Determine the (X, Y) coordinate at the center of the cell enclosing the given text.  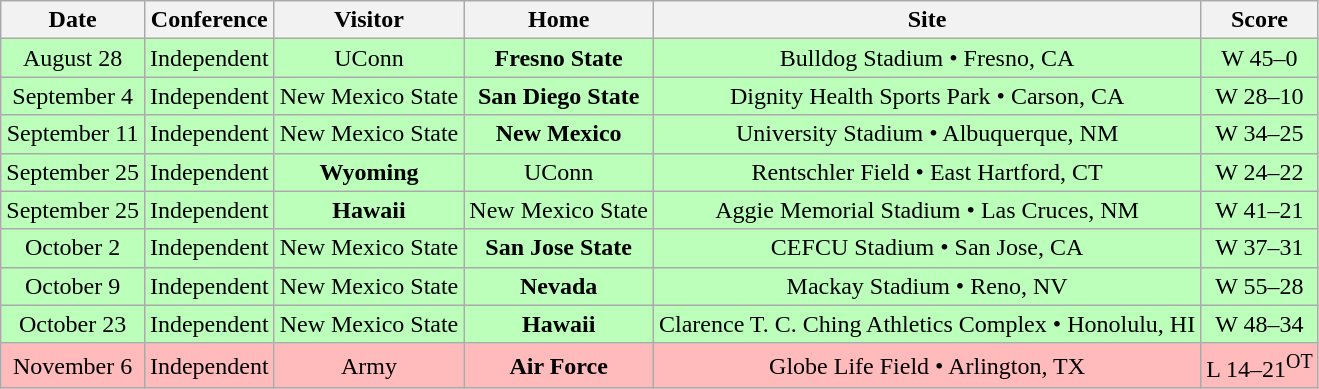
October 23 (73, 324)
CEFCU Stadium • San Jose, CA (926, 248)
W 24–22 (1260, 172)
Dignity Health Sports Park • Carson, CA (926, 96)
San Diego State (559, 96)
Fresno State (559, 58)
August 28 (73, 58)
W 28–10 (1260, 96)
W 37–31 (1260, 248)
Army (369, 366)
Nevada (559, 286)
L 14–21OT (1260, 366)
September 11 (73, 134)
Aggie Memorial Stadium • Las Cruces, NM (926, 210)
Home (559, 20)
W 48–34 (1260, 324)
W 34–25 (1260, 134)
Site (926, 20)
Globe Life Field • Arlington, TX (926, 366)
October 9 (73, 286)
W 41–21 (1260, 210)
October 2 (73, 248)
New Mexico (559, 134)
Date (73, 20)
September 4 (73, 96)
Bulldog Stadium • Fresno, CA (926, 58)
November 6 (73, 366)
Wyoming (369, 172)
University Stadium • Albuquerque, NM (926, 134)
Air Force (559, 366)
W 55–28 (1260, 286)
Rentschler Field • East Hartford, CT (926, 172)
Score (1260, 20)
Mackay Stadium • Reno, NV (926, 286)
Conference (209, 20)
San Jose State (559, 248)
W 45–0 (1260, 58)
Clarence T. C. Ching Athletics Complex • Honolulu, HI (926, 324)
Visitor (369, 20)
